Capture the cell that displays the provided text and extract its (X, Y) central coordinate. 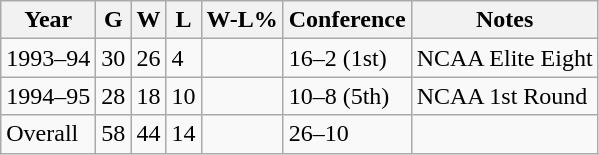
W-L% (242, 20)
14 (184, 134)
30 (114, 58)
NCAA 1st Round (504, 96)
10 (184, 96)
16–2 (1st) (347, 58)
18 (148, 96)
26 (148, 58)
Year (48, 20)
58 (114, 134)
1994–95 (48, 96)
Conference (347, 20)
44 (148, 134)
4 (184, 58)
1993–94 (48, 58)
26–10 (347, 134)
W (148, 20)
Notes (504, 20)
NCAA Elite Eight (504, 58)
28 (114, 96)
G (114, 20)
Overall (48, 134)
L (184, 20)
10–8 (5th) (347, 96)
